For the text-containing cell, return its midpoint in (X, Y) coordinate format. 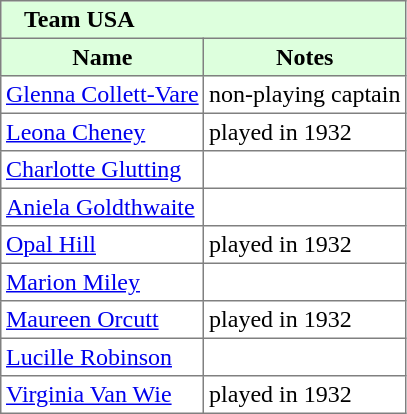
Opal Hill (102, 245)
Maureen Orcutt (102, 320)
Notes (305, 57)
Glenna Collett-Vare (102, 95)
Virginia Van Wie (102, 395)
Aniela Goldthwaite (102, 207)
Team USA (204, 20)
non-playing captain (305, 95)
Charlotte Glutting (102, 170)
Name (102, 57)
Lucille Robinson (102, 357)
Marion Miley (102, 282)
Leona Cheney (102, 132)
